Determine the [X, Y] coordinate at the center of the cell enclosing the given text.  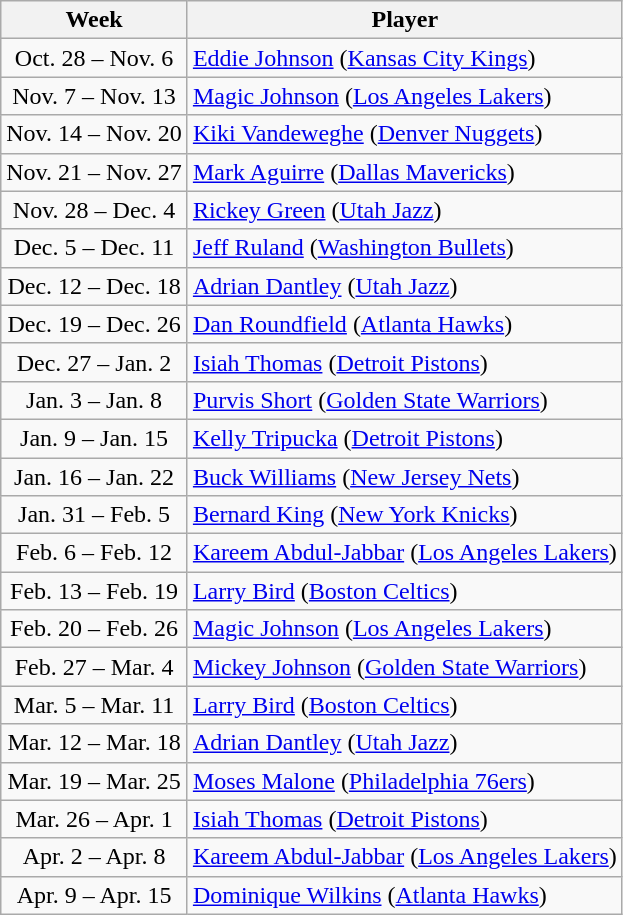
Dec. 5 – Dec. 11 [94, 248]
Buck Williams (New Jersey Nets) [404, 477]
Feb. 13 – Feb. 19 [94, 591]
Player [404, 20]
Eddie Johnson (Kansas City Kings) [404, 58]
Apr. 2 – Apr. 8 [94, 857]
Jan. 9 – Jan. 15 [94, 438]
Mar. 19 – Mar. 25 [94, 781]
Nov. 21 – Nov. 27 [94, 172]
Mickey Johnson (Golden State Warriors) [404, 667]
Dec. 12 – Dec. 18 [94, 286]
Nov. 7 – Nov. 13 [94, 96]
Apr. 9 – Apr. 15 [94, 895]
Kiki Vandeweghe (Denver Nuggets) [404, 134]
Oct. 28 – Nov. 6 [94, 58]
Jeff Ruland (Washington Bullets) [404, 248]
Moses Malone (Philadelphia 76ers) [404, 781]
Feb. 6 – Feb. 12 [94, 553]
Dominique Wilkins (Atlanta Hawks) [404, 895]
Rickey Green (Utah Jazz) [404, 210]
Bernard King (New York Knicks) [404, 515]
Purvis Short (Golden State Warriors) [404, 400]
Jan. 3 – Jan. 8 [94, 400]
Week [94, 20]
Feb. 27 – Mar. 4 [94, 667]
Mark Aguirre (Dallas Mavericks) [404, 172]
Jan. 16 – Jan. 22 [94, 477]
Mar. 26 – Apr. 1 [94, 819]
Dec. 27 – Jan. 2 [94, 362]
Nov. 14 – Nov. 20 [94, 134]
Mar. 12 – Mar. 18 [94, 743]
Jan. 31 – Feb. 5 [94, 515]
Nov. 28 – Dec. 4 [94, 210]
Kelly Tripucka (Detroit Pistons) [404, 438]
Feb. 20 – Feb. 26 [94, 629]
Dec. 19 – Dec. 26 [94, 324]
Dan Roundfield (Atlanta Hawks) [404, 324]
Mar. 5 – Mar. 11 [94, 705]
